Return (x, y) of the center of cell containing provided text 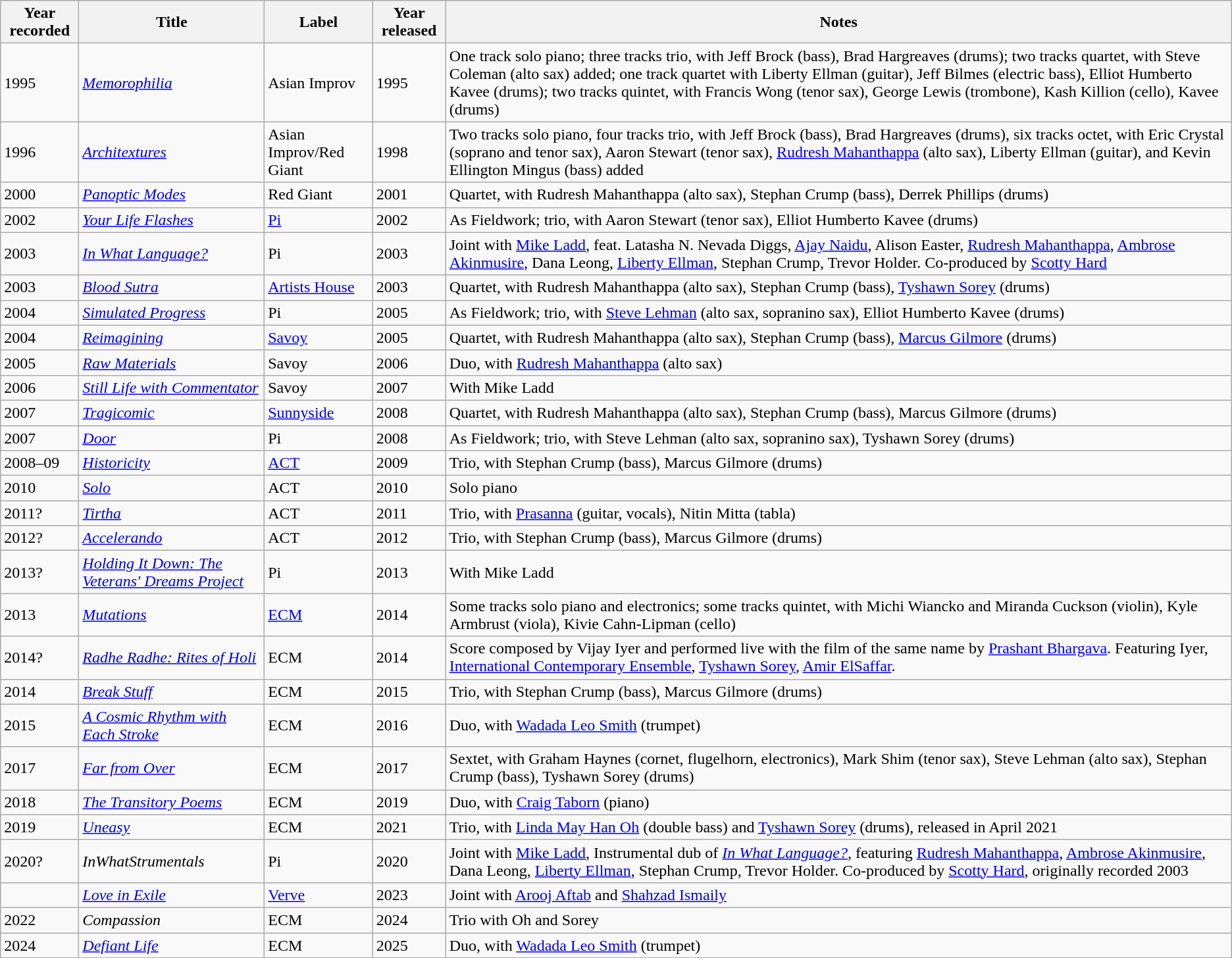
Door (172, 438)
Quartet, with Rudresh Mahanthappa (alto sax), Stephan Crump (bass), Derrek Phillips (drums) (838, 195)
2018 (39, 802)
Simulated Progress (172, 313)
Duo, with Rudresh Mahanthappa (alto sax) (838, 363)
Tirtha (172, 513)
Break Stuff (172, 692)
Label (319, 22)
Uneasy (172, 827)
Trio, with Linda May Han Oh (double bass) and Tyshawn Sorey (drums), released in April 2021 (838, 827)
Accelerando (172, 538)
As Fieldwork; trio, with Steve Lehman (alto sax, sopranino sax), Tyshawn Sorey (drums) (838, 438)
Blood Sutra (172, 288)
A Cosmic Rhythm with Each Stroke (172, 725)
2012? (39, 538)
2020 (409, 861)
As Fieldwork; trio, with Steve Lehman (alto sax, sopranino sax), Elliot Humberto Kavee (drums) (838, 313)
Mutations (172, 615)
2012 (409, 538)
Red Giant (319, 195)
1996 (39, 152)
Far from Over (172, 769)
Your Life Flashes (172, 220)
Sunnyside (319, 413)
Tragicomic (172, 413)
Love in Exile (172, 895)
Asian Improv/Red Giant (319, 152)
Trio with Oh and Sorey (838, 920)
Compassion (172, 920)
2025 (409, 945)
Holding It Down: The Veterans' Dreams Project (172, 572)
In What Language? (172, 254)
2011? (39, 513)
Defiant Life (172, 945)
2001 (409, 195)
2022 (39, 920)
Asian Improv (319, 83)
Quartet, with Rudresh Mahanthappa (alto sax), Stephan Crump (bass), Tyshawn Sorey (drums) (838, 288)
Notes (838, 22)
2016 (409, 725)
Year released (409, 22)
2000 (39, 195)
Title (172, 22)
2021 (409, 827)
Raw Materials (172, 363)
2008–09 (39, 463)
Memorophilia (172, 83)
Artists House (319, 288)
2020? (39, 861)
InWhatStrumentals (172, 861)
The Transitory Poems (172, 802)
Radhe Radhe: Rites of Holi (172, 658)
Trio, with Prasanna (guitar, vocals), Nitin Mitta (tabla) (838, 513)
Verve (319, 895)
As Fieldwork; trio, with Aaron Stewart (tenor sax), Elliot Humberto Kavee (drums) (838, 220)
Panoptic Modes (172, 195)
Architextures (172, 152)
2009 (409, 463)
2014? (39, 658)
Solo piano (838, 488)
2013? (39, 572)
Joint with Arooj Aftab and Shahzad Ismaily (838, 895)
2011 (409, 513)
1998 (409, 152)
Solo (172, 488)
Duo, with Craig Taborn (piano) (838, 802)
Historicity (172, 463)
2023 (409, 895)
Year recorded (39, 22)
Reimagining (172, 338)
Still Life with Commentator (172, 388)
